Locate the cell with the specified text and output its (X, Y) center coordinate. 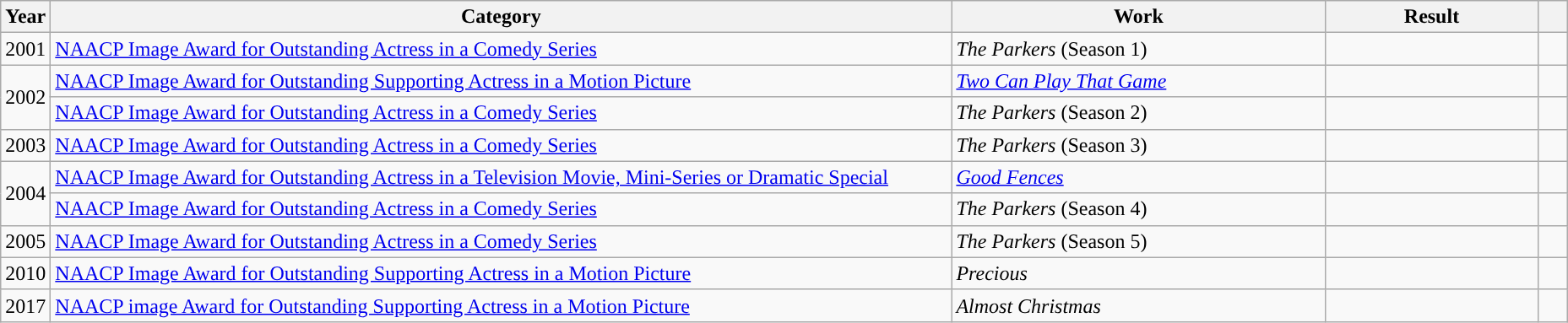
Almost Christmas (1138, 305)
The Parkers (Season 4) (1138, 209)
The Parkers (Season 5) (1138, 241)
The Parkers (Season 1) (1138, 49)
Good Fences (1138, 177)
2017 (25, 305)
The Parkers (Season 2) (1138, 113)
Two Can Play That Game (1138, 81)
Year (25, 17)
2003 (25, 145)
2005 (25, 241)
NAACP image Award for Outstanding Supporting Actress in a Motion Picture (502, 305)
2010 (25, 273)
Work (1138, 17)
Category (502, 17)
2001 (25, 49)
The Parkers (Season 3) (1138, 145)
2004 (25, 193)
2002 (25, 97)
Precious (1138, 273)
NAACP Image Award for Outstanding Actress in a Television Movie, Mini-Series or Dramatic Special (502, 177)
Result (1432, 17)
